Extract the (x, y) coordinate from the center of the cell holding the provided text.  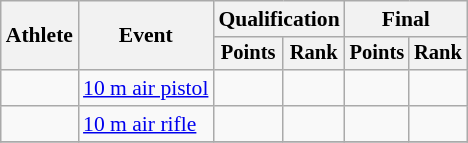
Final (406, 19)
Event (146, 36)
10 m air pistol (146, 88)
Athlete (40, 36)
10 m air rifle (146, 124)
Qualification (278, 19)
